Capture the cell that displays the provided text and extract its (x, y) central coordinate. 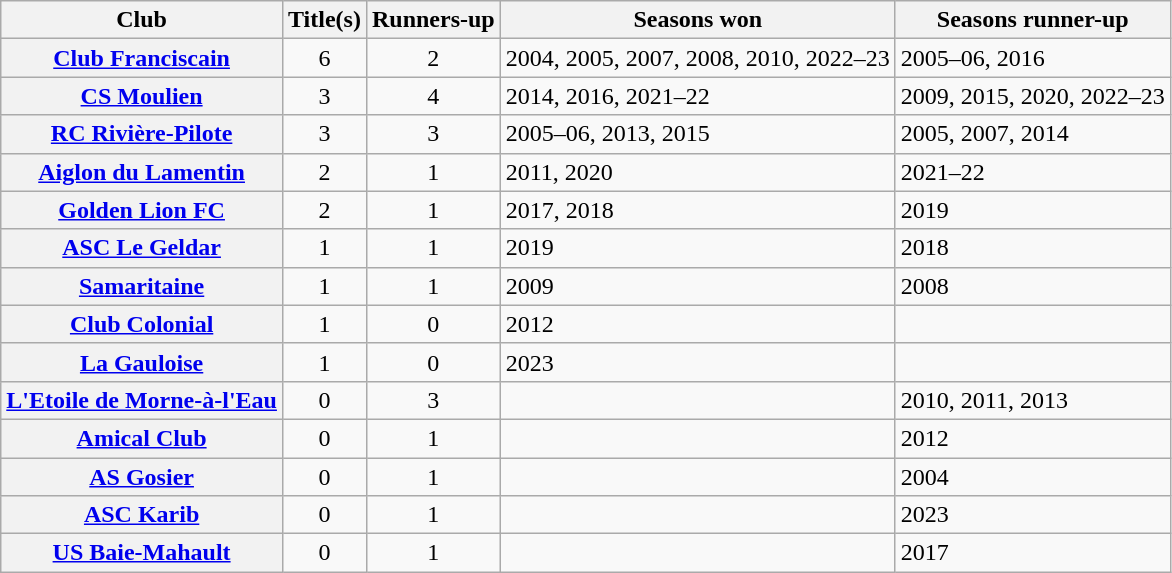
La Gauloise (142, 362)
Title(s) (324, 20)
2005–06, 2016 (1032, 58)
Seasons won (698, 20)
2021–22 (1032, 172)
RC Rivière-Pilote (142, 134)
2008 (1032, 286)
ASC Karib (142, 515)
Club Colonial (142, 324)
ASC Le Geldar (142, 248)
2004 (1032, 477)
2004, 2005, 2007, 2008, 2010, 2022–23 (698, 58)
2009 (698, 286)
4 (433, 96)
Aiglon du Lamentin (142, 172)
L'Etoile de Morne-à-l'Eau (142, 400)
2009, 2015, 2020, 2022–23 (1032, 96)
2011, 2020 (698, 172)
2017, 2018 (698, 210)
2005–06, 2013, 2015 (698, 134)
Golden Lion FC (142, 210)
6 (324, 58)
Seasons runner-up (1032, 20)
Club Franciscain (142, 58)
Club (142, 20)
US Baie-Mahault (142, 553)
AS Gosier (142, 477)
2010, 2011, 2013 (1032, 400)
2005, 2007, 2014 (1032, 134)
Amical Club (142, 438)
2014, 2016, 2021–22 (698, 96)
2017 (1032, 553)
Samaritaine (142, 286)
Runners-up (433, 20)
CS Moulien (142, 96)
2018 (1032, 248)
